Locate the cell with the specified text and output its [X, Y] center coordinate. 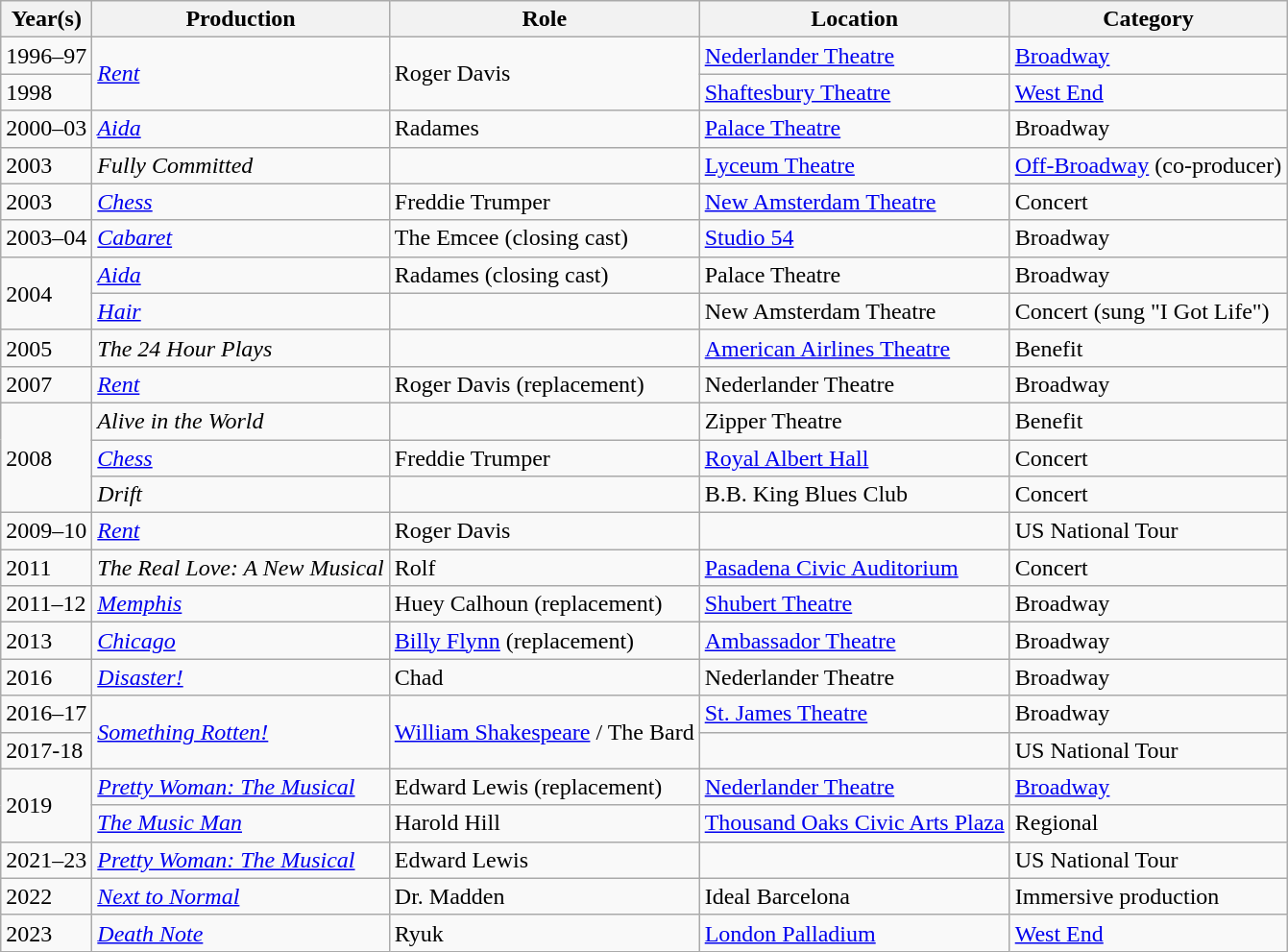
Pasadena Civic Auditorium [855, 568]
2016–17 [46, 714]
Shaftesbury Theatre [855, 92]
Year(s) [46, 19]
2019 [46, 805]
Billy Flynn (replacement) [544, 641]
2003–04 [46, 238]
2023 [46, 933]
The Music Man [240, 823]
Concert (sung "I Got Life") [1149, 311]
Edward Lewis [544, 860]
Thousand Oaks Civic Arts Plaza [855, 823]
2009–10 [46, 531]
Ryuk [544, 933]
Roger Davis (replacement) [544, 384]
The Emcee (closing cast) [544, 238]
1998 [46, 92]
Memphis [240, 604]
Disaster! [240, 677]
Drift [240, 495]
Cabaret [240, 238]
Next to Normal [240, 896]
Chad [544, 677]
Alive in the World [240, 421]
2008 [46, 457]
2021–23 [46, 860]
The Real Love: A New Musical [240, 568]
B.B. King Blues Club [855, 495]
2007 [46, 384]
Zipper Theatre [855, 421]
Radames (closing cast) [544, 275]
Radames [544, 129]
2011–12 [46, 604]
2013 [46, 641]
Ideal Barcelona [855, 896]
2004 [46, 293]
Royal Albert Hall [855, 458]
Death Note [240, 933]
Regional [1149, 823]
2017-18 [46, 750]
Category [1149, 19]
2022 [46, 896]
William Shakespeare / The Bard [544, 732]
Lyceum Theatre [855, 165]
Huey Calhoun (replacement) [544, 604]
Studio 54 [855, 238]
Immersive production [1149, 896]
American Airlines Theatre [855, 348]
Dr. Madden [544, 896]
Ambassador Theatre [855, 641]
Hair [240, 311]
London Palladium [855, 933]
2016 [46, 677]
Shubert Theatre [855, 604]
1996–97 [46, 56]
2011 [46, 568]
Fully Committed [240, 165]
Edward Lewis (replacement) [544, 787]
St. James Theatre [855, 714]
Location [855, 19]
Production [240, 19]
The 24 Hour Plays [240, 348]
Off-Broadway (co-producer) [1149, 165]
Harold Hill [544, 823]
Something Rotten! [240, 732]
Role [544, 19]
2005 [46, 348]
Rolf [544, 568]
2000–03 [46, 129]
Chicago [240, 641]
